Capture the cell that displays the provided text and extract its (X, Y) central coordinate. 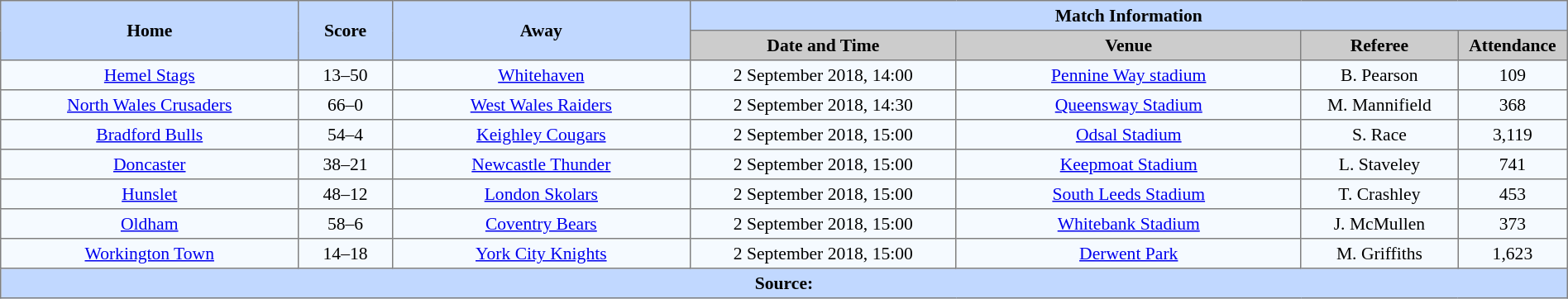
3,119 (1513, 135)
Home (150, 31)
Score (346, 31)
Attendance (1513, 45)
741 (1513, 164)
Bradford Bulls (150, 135)
373 (1513, 224)
Queensway Stadium (1128, 105)
Coventry Bears (541, 224)
1,623 (1513, 254)
Whitehaven (541, 75)
48–12 (346, 194)
2 September 2018, 14:30 (823, 105)
T. Crashley (1379, 194)
Whitebank Stadium (1128, 224)
54–4 (346, 135)
B. Pearson (1379, 75)
North Wales Crusaders (150, 105)
Odsal Stadium (1128, 135)
2 September 2018, 14:00 (823, 75)
Oldham (150, 224)
L. Staveley (1379, 164)
Keighley Cougars (541, 135)
368 (1513, 105)
Hunslet (150, 194)
J. McMullen (1379, 224)
Newcastle Thunder (541, 164)
Pennine Way stadium (1128, 75)
453 (1513, 194)
Doncaster (150, 164)
13–50 (346, 75)
London Skolars (541, 194)
South Leeds Stadium (1128, 194)
Match Information (1128, 16)
66–0 (346, 105)
Date and Time (823, 45)
Hemel Stags (150, 75)
Keepmoat Stadium (1128, 164)
14–18 (346, 254)
M. Griffiths (1379, 254)
Workington Town (150, 254)
Away (541, 31)
Derwent Park (1128, 254)
38–21 (346, 164)
Referee (1379, 45)
York City Knights (541, 254)
Venue (1128, 45)
Source: (784, 283)
S. Race (1379, 135)
M. Mannifield (1379, 105)
58–6 (346, 224)
109 (1513, 75)
West Wales Raiders (541, 105)
